Scan for the cell matching the given text and deliver its (X, Y) coordinate at center. 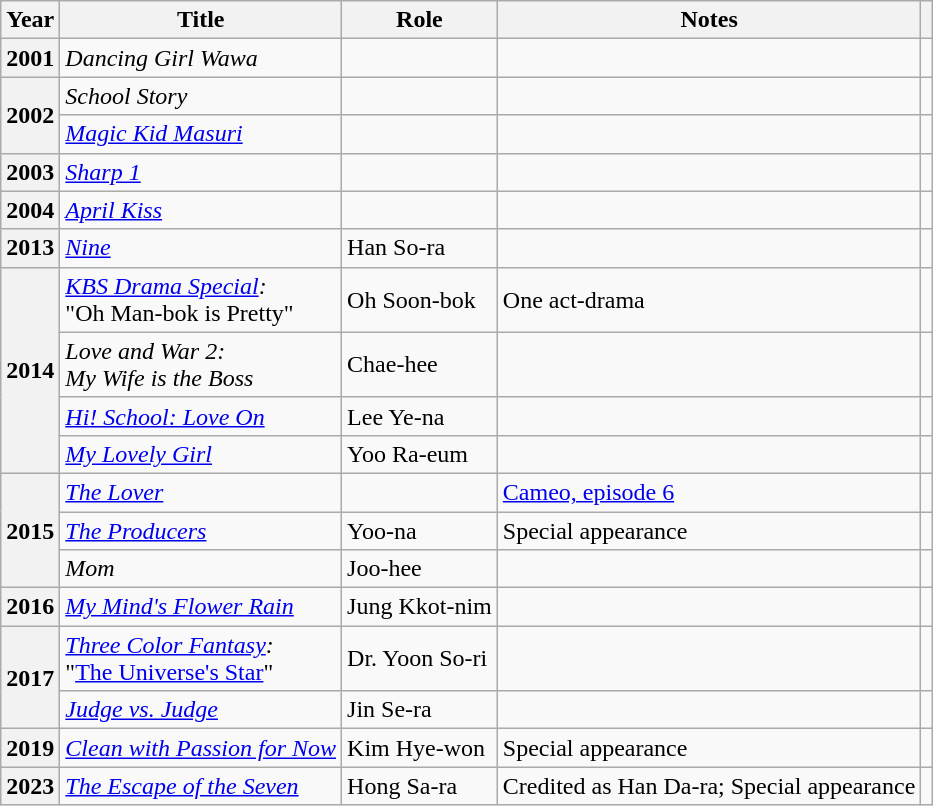
The Escape of the Seven (201, 786)
2017 (30, 678)
2002 (30, 115)
My Lovely Girl (201, 454)
Oh Soon-bok (420, 300)
Jung Kkot-nim (420, 607)
KBS Drama Special:"Oh Man-bok is Pretty" (201, 300)
2004 (30, 210)
Lee Ye-na (420, 416)
The Lover (201, 492)
2016 (30, 607)
2023 (30, 786)
Yoo-na (420, 531)
2003 (30, 172)
Mom (201, 569)
Judge vs. Judge (201, 710)
Title (201, 20)
Sharp 1 (201, 172)
Clean with Passion for Now (201, 748)
Cameo, episode 6 (709, 492)
Three Color Fantasy:"The Universe's Star" (201, 658)
Love and War 2:My Wife is the Boss (201, 364)
Joo-hee (420, 569)
2001 (30, 58)
Role (420, 20)
Han So-ra (420, 248)
2013 (30, 248)
2019 (30, 748)
Nine (201, 248)
2014 (30, 370)
Jin Se-ra (420, 710)
Notes (709, 20)
My Mind's Flower Rain (201, 607)
Kim Hye-won (420, 748)
2015 (30, 530)
Hong Sa-ra (420, 786)
Yoo Ra-eum (420, 454)
School Story (201, 96)
Magic Kid Masuri (201, 134)
Dancing Girl Wawa (201, 58)
The Producers (201, 531)
Dr. Yoon So-ri (420, 658)
One act-drama (709, 300)
April Kiss (201, 210)
Credited as Han Da-ra; Special appearance (709, 786)
Hi! School: Love On (201, 416)
Chae-hee (420, 364)
Year (30, 20)
